Determine the (x, y) coordinate at the center of the cell enclosing the given text.  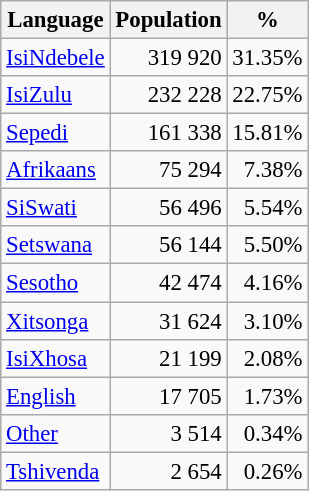
SiSwati (56, 208)
31 624 (168, 321)
15.81% (268, 133)
Afrikaans (56, 170)
56 496 (168, 208)
31.35% (268, 58)
75 294 (168, 170)
Tshivenda (56, 471)
Sepedi (56, 133)
Population (168, 20)
1.73% (268, 396)
4.16% (268, 283)
2 654 (168, 471)
3.10% (268, 321)
Other (56, 433)
5.50% (268, 245)
% (268, 20)
Language (56, 20)
22.75% (268, 95)
17 705 (168, 396)
7.38% (268, 170)
Setswana (56, 245)
232 228 (168, 95)
2.08% (268, 358)
IsiNdebele (56, 58)
21 199 (168, 358)
161 338 (168, 133)
0.26% (268, 471)
Xitsonga (56, 321)
Sesotho (56, 283)
42 474 (168, 283)
English (56, 396)
3 514 (168, 433)
5.54% (268, 208)
IsiZulu (56, 95)
319 920 (168, 58)
0.34% (268, 433)
56 144 (168, 245)
IsiXhosa (56, 358)
